Return the [x, y] coordinate for the center point of the cell that contains the specified text.  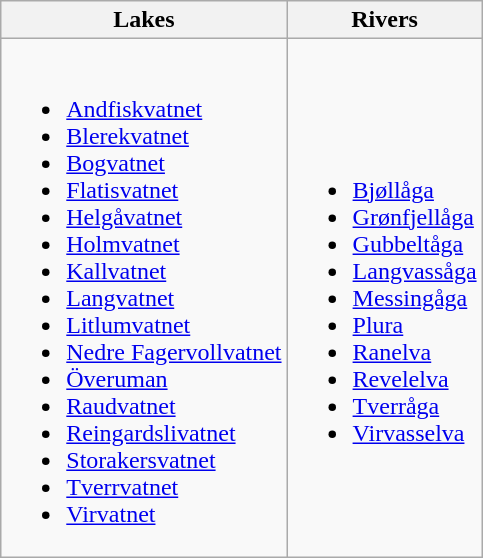
Rivers [384, 20]
BjøllågaGrønfjellågaGubbeltågaLangvassågaMessingågaPluraRanelvaRevelelvaTverrågaVirvasselva [384, 298]
Lakes [144, 20]
